Capture the cell that displays the provided text and extract its (X, Y) central coordinate. 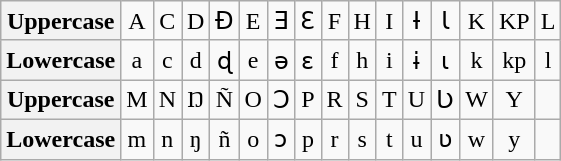
D (196, 21)
ǝ (281, 60)
K (477, 21)
T (389, 100)
Ŋ (196, 100)
ɨ (416, 60)
kp (514, 60)
s (362, 139)
t (389, 139)
n (167, 139)
Ǝ (281, 21)
a (137, 60)
l (548, 60)
h (362, 60)
KP (514, 21)
f (334, 60)
ɩ (446, 60)
y (514, 139)
Ʋ (446, 100)
Ñ (224, 100)
M (137, 100)
N (167, 100)
w (477, 139)
P (308, 100)
u (416, 139)
d (196, 60)
ɛ (308, 60)
i (389, 60)
O (253, 100)
m (137, 139)
F (334, 21)
k (477, 60)
I (389, 21)
c (167, 60)
W (477, 100)
H (362, 21)
p (308, 139)
U (416, 100)
R (334, 100)
Ɨ (416, 21)
Ɖ (224, 21)
L (548, 21)
ɔ (281, 139)
o (253, 139)
Ɛ (308, 21)
A (137, 21)
Ɔ (281, 100)
ʋ (446, 139)
r (334, 139)
S (362, 100)
Ɩ (446, 21)
ŋ (196, 139)
C (167, 21)
ñ (224, 139)
e (253, 60)
ɖ (224, 60)
Y (514, 100)
E (253, 21)
